Extract the [X, Y] coordinate from the center of the cell holding the provided text.  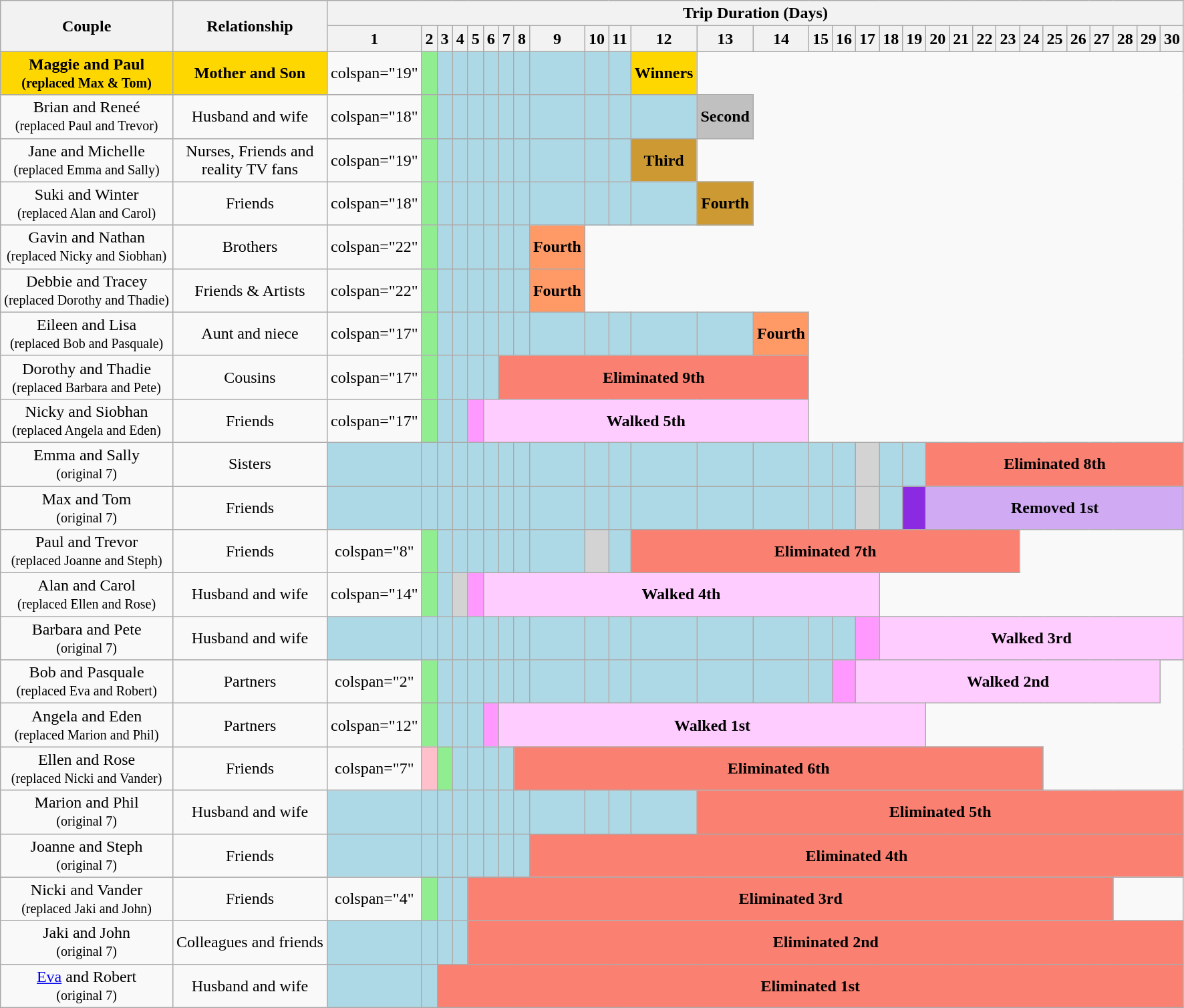
7 [506, 39]
Emma and Sally(original 7) [87, 464]
Eliminated 7th [825, 552]
colspan="7" [374, 768]
Brian and Reneé(replaced Paul and Trevor) [87, 116]
Max and Tom(original 7) [87, 508]
14 [780, 39]
Eliminated 9th [653, 377]
29 [1148, 39]
Suki and Winter(replaced Alan and Carol) [87, 203]
colspan="12" [374, 725]
colspan="2" [374, 681]
17 [867, 39]
23 [1008, 39]
16 [843, 39]
26 [1078, 39]
Mother and Son [250, 73]
Nicky and Siobhan(replaced Angela and Eden) [87, 421]
Colleagues and friends [250, 942]
Angela and Eden(replaced Marion and Phil) [87, 725]
Eliminated 4th [857, 855]
15 [821, 39]
Alan and Carol(replaced Ellen and Rose) [87, 595]
Winners [664, 73]
28 [1125, 39]
Eliminated 8th [1055, 464]
8 [521, 39]
Couple [87, 26]
Trip Duration (Days) [755, 13]
Eileen and Lisa(replaced Bob and Pasquale) [87, 334]
Walked 4th [681, 595]
6 [490, 39]
4 [460, 39]
Gavin and Nathan(replaced Nicky and Siobhan) [87, 247]
Walked 2nd [1008, 681]
Eliminated 1st [810, 986]
Nurses, Friends andreality TV fans [250, 160]
20 [938, 39]
Walked 3rd [1032, 639]
Eliminated 2nd [826, 942]
Jaki and John(original 7) [87, 942]
10 [596, 39]
30 [1172, 39]
Second [725, 116]
25 [1054, 39]
Ellen and Rose(replaced Nicki and Vander) [87, 768]
1 [374, 39]
3 [445, 39]
Walked 5th [645, 421]
Eliminated 5th [940, 812]
Barbara and Pete(original 7) [87, 639]
colspan="4" [374, 899]
Brothers [250, 247]
Sisters [250, 464]
Debbie and Tracey(replaced Dorothy and Thadie) [87, 290]
Third [664, 160]
Marion and Phil(original 7) [87, 812]
21 [961, 39]
Removed 1st [1055, 508]
18 [891, 39]
Cousins [250, 377]
Friends & Artists [250, 290]
9 [557, 39]
24 [1032, 39]
Eliminated 3rd [790, 899]
12 [664, 39]
Walked 1st [712, 725]
Aunt and niece [250, 334]
Dorothy and Thadie(replaced Barbara and Pete) [87, 377]
Maggie and Paul(replaced Max & Tom) [87, 73]
colspan="14" [374, 595]
22 [985, 39]
Bob and Pasquale(replaced Eva and Robert) [87, 681]
colspan="8" [374, 552]
Nicki and Vander(replaced Jaki and John) [87, 899]
Eva and Robert(original 7) [87, 986]
11 [620, 39]
Relationship [250, 26]
13 [725, 39]
2 [429, 39]
27 [1101, 39]
19 [914, 39]
Jane and Michelle(replaced Emma and Sally) [87, 160]
Eliminated 6th [778, 768]
5 [476, 39]
Paul and Trevor(replaced Joanne and Steph) [87, 552]
Joanne and Steph(original 7) [87, 855]
